Scan for the cell matching the given text and deliver its [X, Y] coordinate at center. 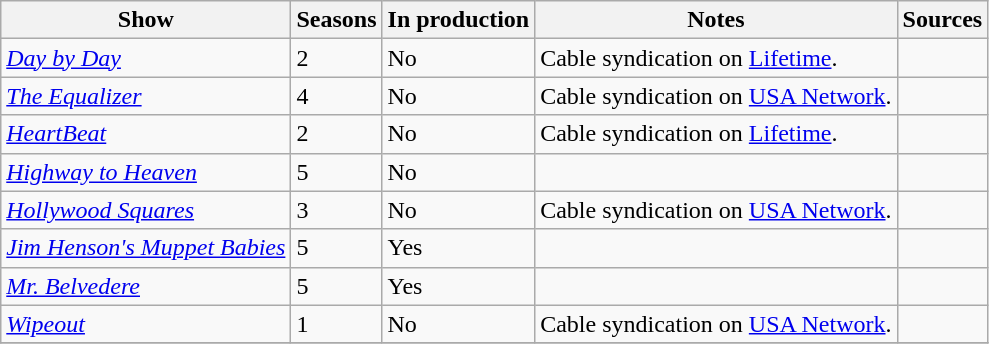
HeartBeat [146, 134]
Seasons [336, 20]
The Equalizer [146, 96]
Notes [716, 20]
Show [146, 20]
4 [336, 96]
Wipeout [146, 324]
Day by Day [146, 58]
1 [336, 324]
Jim Henson's Muppet Babies [146, 248]
Sources [942, 20]
In production [458, 20]
Mr. Belvedere [146, 286]
Highway to Heaven [146, 172]
Hollywood Squares [146, 210]
3 [336, 210]
